From the cell containing the given text, extract its center point as [X, Y] coordinate. 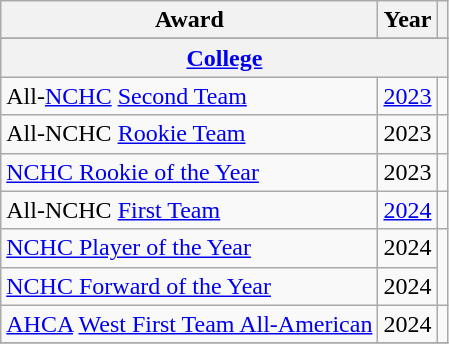
All-NCHC Second Team [190, 96]
Year [408, 20]
AHCA West First Team All-American [190, 324]
NCHC Rookie of the Year [190, 172]
NCHC Player of the Year [190, 248]
All-NCHC First Team [190, 210]
College [224, 58]
Award [190, 20]
NCHC Forward of the Year [190, 286]
All-NCHC Rookie Team [190, 134]
